Provide the (X, Y) coordinate of the cell's center where the given text is located.  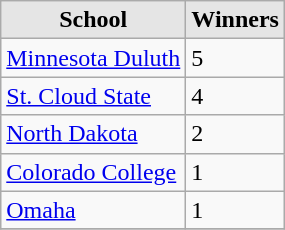
St. Cloud State (94, 96)
5 (236, 58)
North Dakota (94, 134)
Colorado College (94, 172)
4 (236, 96)
Minnesota Duluth (94, 58)
2 (236, 134)
Winners (236, 20)
Omaha (94, 210)
School (94, 20)
